Extract the [x, y] coordinate from the center of the cell holding the provided text.  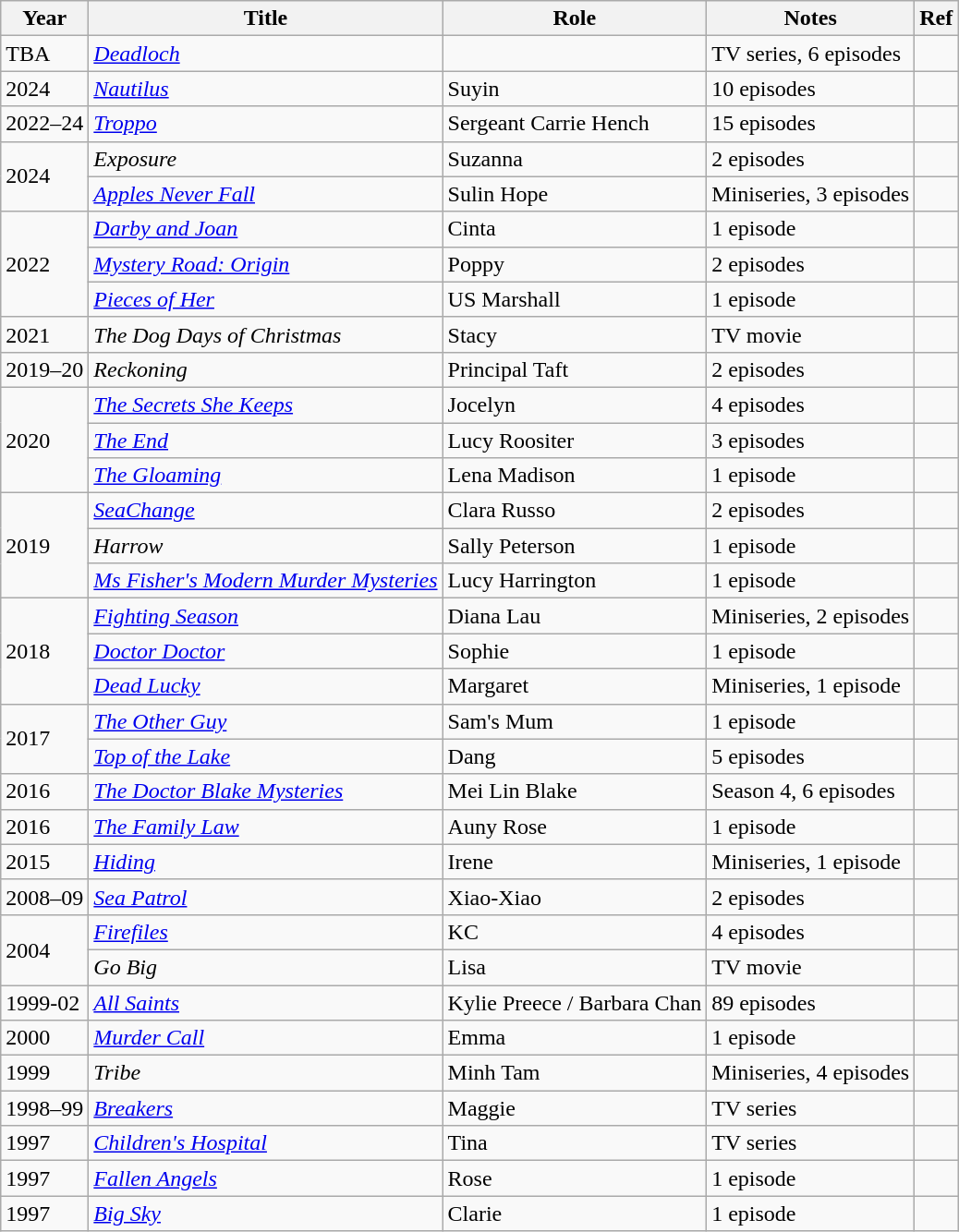
Miniseries, 2 episodes [811, 616]
Rose [575, 1178]
2021 [44, 334]
The Gloaming [266, 476]
Breakers [266, 1108]
Firefiles [266, 932]
Dang [575, 756]
Diana Lau [575, 616]
Top of the Lake [266, 756]
Children's Hospital [266, 1143]
Poppy [575, 264]
The Secrets She Keeps [266, 405]
Exposure [266, 159]
2008–09 [44, 897]
2019–20 [44, 369]
1999 [44, 1073]
Irene [575, 862]
Lisa [575, 967]
TBA [44, 54]
Nautilus [266, 89]
Sally Peterson [575, 546]
Maggie [575, 1108]
Stacy [575, 334]
The Dog Days of Christmas [266, 334]
Sulin Hope [575, 194]
Dead Lucky [266, 686]
Fallen Angels [266, 1178]
All Saints [266, 1002]
Miniseries, 3 episodes [811, 194]
Ms Fisher's Modern Murder Mysteries [266, 581]
Year [44, 18]
2022 [44, 264]
Lena Madison [575, 476]
Darby and Joan [266, 229]
Emma [575, 1038]
Big Sky [266, 1214]
Go Big [266, 967]
2019 [44, 546]
Principal Taft [575, 369]
2017 [44, 739]
TV series, 6 episodes [811, 54]
Fighting Season [266, 616]
2000 [44, 1038]
Margaret [575, 686]
Troppo [266, 124]
15 episodes [811, 124]
Auny Rose [575, 827]
US Marshall [575, 299]
Sam's Mum [575, 721]
Xiao-Xiao [575, 897]
Sea Patrol [266, 897]
Clara Russo [575, 511]
1999-02 [44, 1002]
KC [575, 932]
Suyin [575, 89]
89 episodes [811, 1002]
The Family Law [266, 827]
Minh Tam [575, 1073]
1998–99 [44, 1108]
3 episodes [811, 441]
The Other Guy [266, 721]
Murder Call [266, 1038]
Deadloch [266, 54]
Lucy Roositer [575, 441]
Pieces of Her [266, 299]
2018 [44, 651]
Miniseries, 4 episodes [811, 1073]
Notes [811, 18]
Season 4, 6 episodes [811, 791]
2022–24 [44, 124]
The Doctor Blake Mysteries [266, 791]
Reckoning [266, 369]
Sophie [575, 651]
Role [575, 18]
Mei Lin Blake [575, 791]
10 episodes [811, 89]
Suzanna [575, 159]
Harrow [266, 546]
Doctor Doctor [266, 651]
Tribe [266, 1073]
SeaChange [266, 511]
Clarie [575, 1214]
Mystery Road: Origin [266, 264]
Tina [575, 1143]
Jocelyn [575, 405]
Cinta [575, 229]
Hiding [266, 862]
Lucy Harrington [575, 581]
The End [266, 441]
2015 [44, 862]
Kylie Preece / Barbara Chan [575, 1002]
Sergeant Carrie Hench [575, 124]
2004 [44, 949]
Ref [937, 18]
2020 [44, 440]
Title [266, 18]
Apples Never Fall [266, 194]
5 episodes [811, 756]
